Capture the cell that displays the provided text and extract its (X, Y) central coordinate. 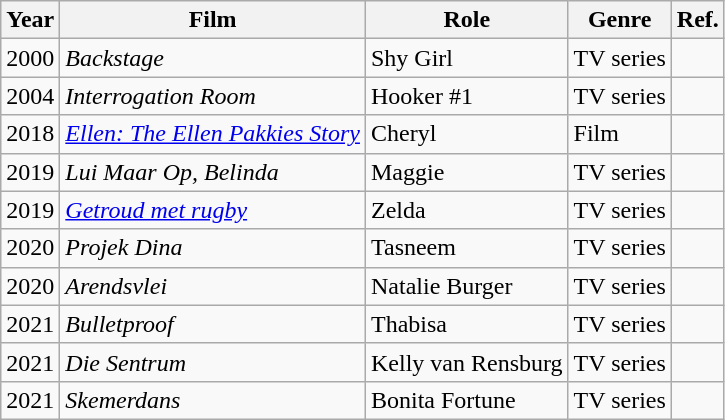
2000 (30, 58)
Bulletproof (213, 324)
Ellen: The Ellen Pakkies Story (213, 134)
Interrogation Room (213, 96)
Die Sentrum (213, 362)
Kelly van Rensburg (466, 362)
2018 (30, 134)
Tasneem (466, 248)
Projek Dina (213, 248)
2004 (30, 96)
Hooker #1 (466, 96)
Backstage (213, 58)
Role (466, 20)
Lui Maar Op, Belinda (213, 172)
Maggie (466, 172)
Arendsvlei (213, 286)
Bonita Fortune (466, 400)
Genre (620, 20)
Thabisa (466, 324)
Ref. (698, 20)
Getroud met rugby (213, 210)
Year (30, 20)
Cheryl (466, 134)
Skemerdans (213, 400)
Zelda (466, 210)
Shy Girl (466, 58)
Natalie Burger (466, 286)
